Determine the [x, y] coordinate at the center of the cell enclosing the given text.  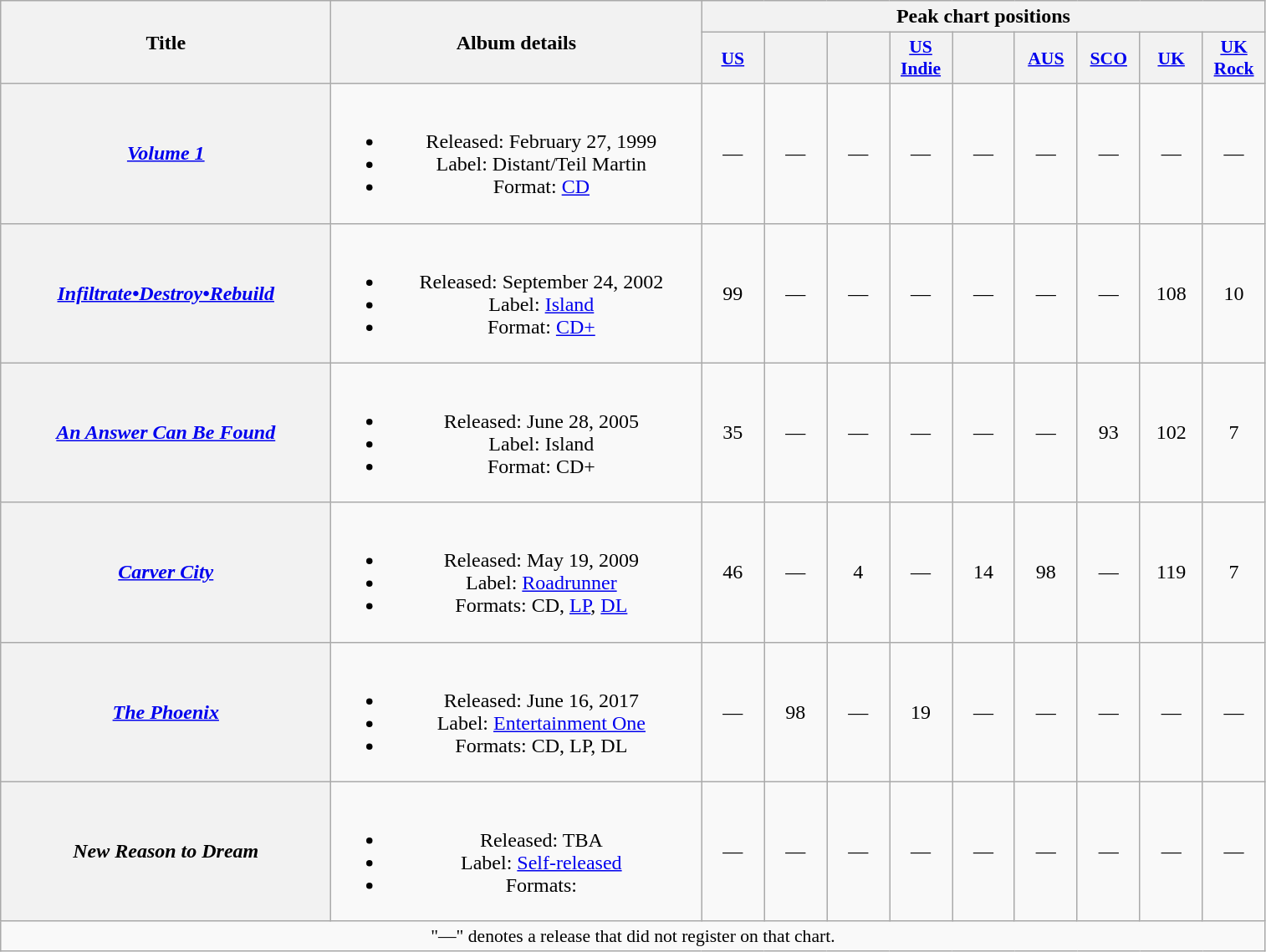
AUS [1045, 59]
4 [858, 572]
"—" denotes a release that did not register on that chart. [633, 936]
Volume 1 [166, 154]
SCO [1109, 59]
93 [1109, 433]
Released: September 24, 2002Label: IslandFormat: CD+ [517, 293]
Released: February 27, 1999Label: Distant/Teil MartinFormat: CD [517, 154]
Released: May 19, 2009Label: RoadrunnerFormats: CD, LP, DL [517, 572]
Album details [517, 42]
The Phoenix [166, 712]
Carver City [166, 572]
Title [166, 42]
UK [1171, 59]
Released: June 16, 2017Label: Entertainment OneFormats: CD, LP, DL [517, 712]
108 [1171, 293]
35 [733, 433]
119 [1171, 572]
USIndie [921, 59]
14 [983, 572]
10 [1234, 293]
Released: June 28, 2005Label: IslandFormat: CD+ [517, 433]
An Answer Can Be Found [166, 433]
UKRock [1234, 59]
99 [733, 293]
Released: TBALabel: Self-releasedFormats: [517, 851]
102 [1171, 433]
Peak chart positions [983, 17]
US [733, 59]
46 [733, 572]
New Reason to Dream [166, 851]
19 [921, 712]
Infiltrate•Destroy•Rebuild [166, 293]
